Output the (x, y) coordinate of the center of the cell containing the given text.  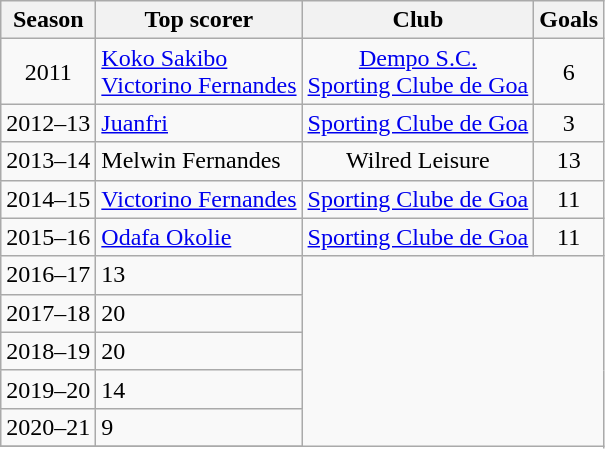
Club (418, 20)
14 (199, 389)
Odafa Okolie (199, 237)
Season (48, 20)
6 (569, 72)
Koko Sakibo Victorino Fernandes (199, 72)
Victorino Fernandes (199, 199)
2012–13 (48, 123)
2014–15 (48, 199)
9 (199, 427)
Top scorer (199, 20)
3 (569, 123)
2011 (48, 72)
2018–19 (48, 351)
2013–14 (48, 161)
Goals (569, 20)
Dempo S.C.Sporting Clube de Goa (418, 72)
Melwin Fernandes (199, 161)
2017–18 (48, 313)
2019–20 (48, 389)
Juanfri (199, 123)
2016–17 (48, 275)
2020–21 (48, 427)
Wilred Leisure (418, 161)
2015–16 (48, 237)
